Pinpoint the cell where the given text exists, returning its (x, y) midpoint coordinate. 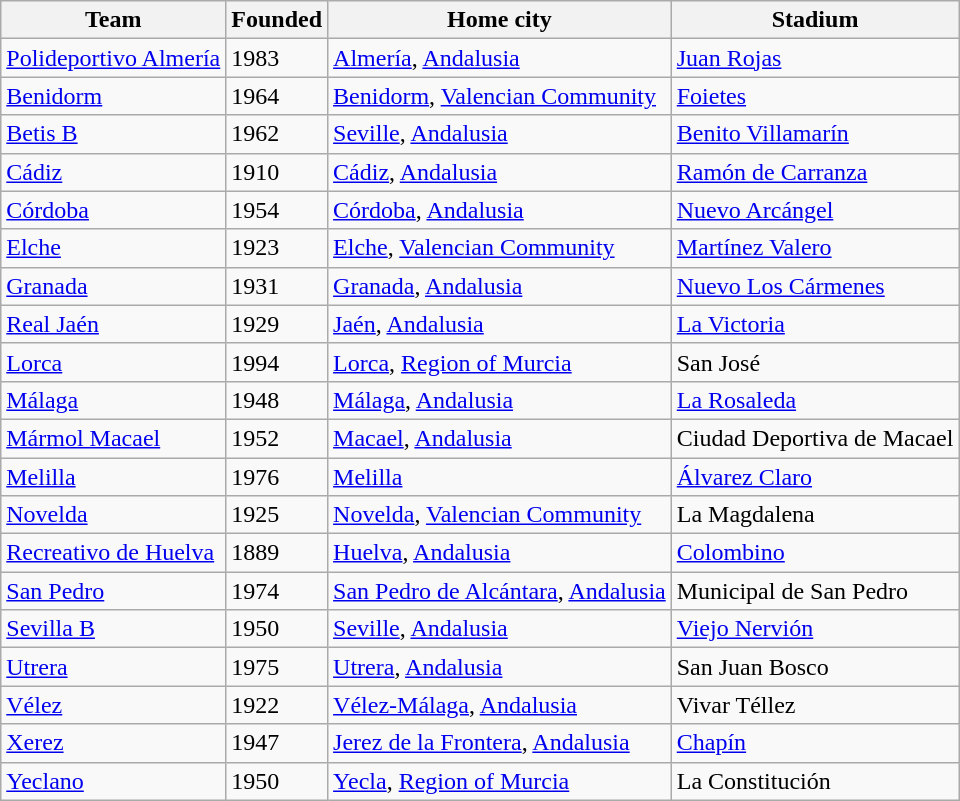
Yecla, Region of Murcia (500, 781)
1931 (277, 286)
Polideportivo Almería (114, 58)
Municipal de San Pedro (815, 591)
Yeclano (114, 781)
1925 (277, 515)
1962 (277, 134)
Vivar Téllez (815, 705)
Martínez Valero (815, 248)
San Juan Bosco (815, 667)
Utrera (114, 667)
San Pedro de Alcántara, Andalusia (500, 591)
Mármol Macael (114, 438)
San Pedro (114, 591)
Chapín (815, 743)
1947 (277, 743)
Founded (277, 20)
Juan Rojas (815, 58)
Benidorm, Valencian Community (500, 96)
1923 (277, 248)
Granada, Andalusia (500, 286)
Granada (114, 286)
Real Jaén (114, 324)
Utrera, Andalusia (500, 667)
Stadium (815, 20)
Home city (500, 20)
Xerez (114, 743)
1889 (277, 553)
La Magdalena (815, 515)
La Rosaleda (815, 400)
Vélez-Málaga, Andalusia (500, 705)
La Constitución (815, 781)
1994 (277, 362)
Vélez (114, 705)
Málaga, Andalusia (500, 400)
Jerez de la Frontera, Andalusia (500, 743)
Team (114, 20)
Álvarez Claro (815, 477)
Sevilla B (114, 629)
Benito Villamarín (815, 134)
1976 (277, 477)
Córdoba, Andalusia (500, 210)
1964 (277, 96)
Córdoba (114, 210)
La Victoria (815, 324)
1975 (277, 667)
Huelva, Andalusia (500, 553)
1974 (277, 591)
Novelda, Valencian Community (500, 515)
Macael, Andalusia (500, 438)
Colombino (815, 553)
Lorca, Region of Murcia (500, 362)
Cádiz, Andalusia (500, 172)
Foietes (815, 96)
1952 (277, 438)
1948 (277, 400)
1983 (277, 58)
Recreativo de Huelva (114, 553)
Betis B (114, 134)
1929 (277, 324)
Jaén, Andalusia (500, 324)
Elche (114, 248)
Ramón de Carranza (815, 172)
Novelda (114, 515)
Nuevo Arcángel (815, 210)
Nuevo Los Cármenes (815, 286)
Benidorm (114, 96)
Almería, Andalusia (500, 58)
Ciudad Deportiva de Macael (815, 438)
1954 (277, 210)
Cádiz (114, 172)
Viejo Nervión (815, 629)
San José (815, 362)
Lorca (114, 362)
Elche, Valencian Community (500, 248)
Málaga (114, 400)
1910 (277, 172)
1922 (277, 705)
